Output the [x, y] coordinate of the center of the cell containing the given text.  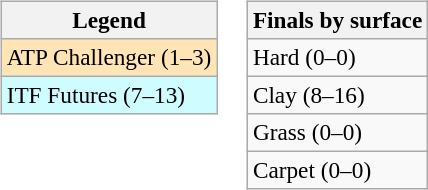
Clay (8–16) [337, 95]
ATP Challenger (1–3) [108, 57]
ITF Futures (7–13) [108, 95]
Hard (0–0) [337, 57]
Legend [108, 20]
Finals by surface [337, 20]
Carpet (0–0) [337, 171]
Grass (0–0) [337, 133]
